Locate the cell with the specified text and output its (x, y) center coordinate. 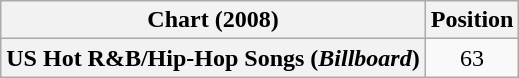
US Hot R&B/Hip-Hop Songs (Billboard) (213, 58)
Chart (2008) (213, 20)
Position (472, 20)
63 (472, 58)
